Return [X, Y] of the center of cell containing provided text 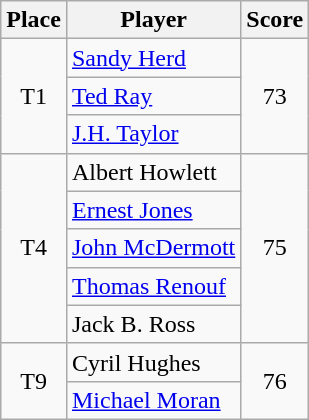
Thomas Renouf [153, 286]
73 [275, 96]
Player [153, 20]
T4 [34, 248]
Place [34, 20]
T1 [34, 96]
Score [275, 20]
Sandy Herd [153, 58]
Ted Ray [153, 96]
Jack B. Ross [153, 324]
Ernest Jones [153, 210]
Cyril Hughes [153, 362]
John McDermott [153, 248]
Michael Moran [153, 400]
75 [275, 248]
76 [275, 381]
J.H. Taylor [153, 134]
T9 [34, 381]
Albert Howlett [153, 172]
